Find where the given text appears and provide that cell's center as [X, Y] coordinate. 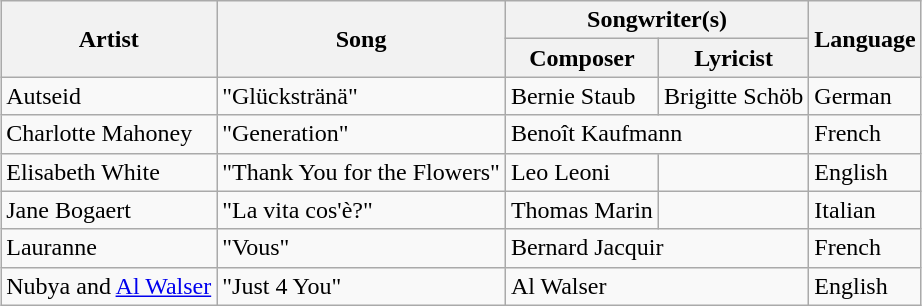
Brigitte Schöb [733, 96]
"Vous" [362, 248]
"Glückstränä" [362, 96]
Charlotte Mahoney [109, 134]
German [865, 96]
"Just 4 You" [362, 286]
"Generation" [362, 134]
Italian [865, 210]
Song [362, 39]
Benoît Kaufmann [656, 134]
Songwriter(s) [656, 20]
Leo Leoni [582, 172]
Lauranne [109, 248]
Al Walser [656, 286]
Bernie Staub [582, 96]
Lyricist [733, 58]
"La vita cos'è?" [362, 210]
Composer [582, 58]
Artist [109, 39]
Jane Bogaert [109, 210]
Nubya and Al Walser [109, 286]
"Thank You for the Flowers" [362, 172]
Bernard Jacquir [656, 248]
Language [865, 39]
Thomas Marin [582, 210]
Autseid [109, 96]
Elisabeth White [109, 172]
